Find where the given text appears and provide that cell's center as (x, y) coordinate. 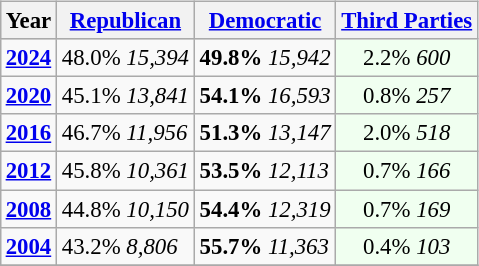
Republican (126, 21)
2004 (28, 246)
55.7% 11,363 (265, 246)
54.4% 12,319 (265, 209)
49.8% 15,942 (265, 58)
2.2% 600 (407, 58)
0.7% 169 (407, 209)
2008 (28, 209)
2020 (28, 96)
53.5% 12,113 (265, 171)
2012 (28, 171)
2024 (28, 58)
54.1% 16,593 (265, 96)
2.0% 518 (407, 133)
45.8% 10,361 (126, 171)
Year (28, 21)
48.0% 15,394 (126, 58)
45.1% 13,841 (126, 96)
2016 (28, 133)
Third Parties (407, 21)
46.7% 11,956 (126, 133)
0.4% 103 (407, 246)
43.2% 8,806 (126, 246)
51.3% 13,147 (265, 133)
Democratic (265, 21)
0.7% 166 (407, 171)
44.8% 10,150 (126, 209)
0.8% 257 (407, 96)
